Return the (X, Y) coordinate for the center point of the cell that contains the specified text.  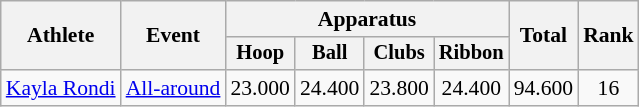
Total (544, 36)
Apparatus (366, 19)
Event (174, 36)
Ball (330, 54)
Clubs (398, 54)
Hoop (260, 54)
94.600 (544, 88)
Athlete (61, 36)
All-around (174, 88)
Rank (608, 36)
Kayla Rondi (61, 88)
23.000 (260, 88)
23.800 (398, 88)
16 (608, 88)
Ribbon (472, 54)
